Capture the cell that displays the provided text and extract its [X, Y] central coordinate. 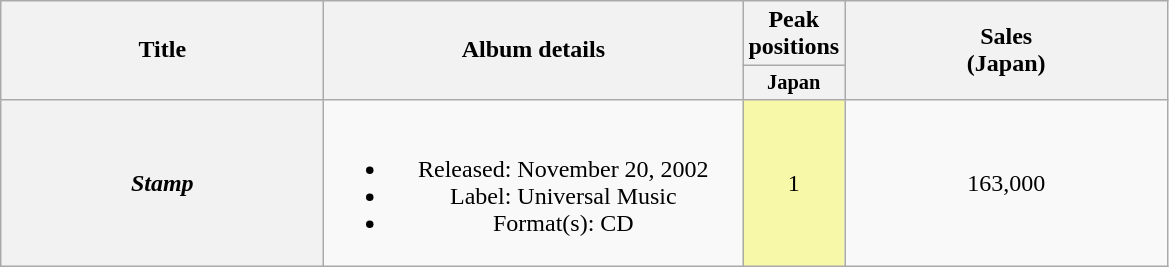
163,000 [1006, 182]
Released: November 20, 2002Label: Universal MusicFormat(s): CD [534, 182]
Japan [794, 83]
1 [794, 182]
Album details [534, 50]
Stamp [162, 182]
Sales(Japan) [1006, 50]
Title [162, 50]
Peak positions [794, 34]
